Search for the cell housing the specified text and yield its (x, y) center coordinate. 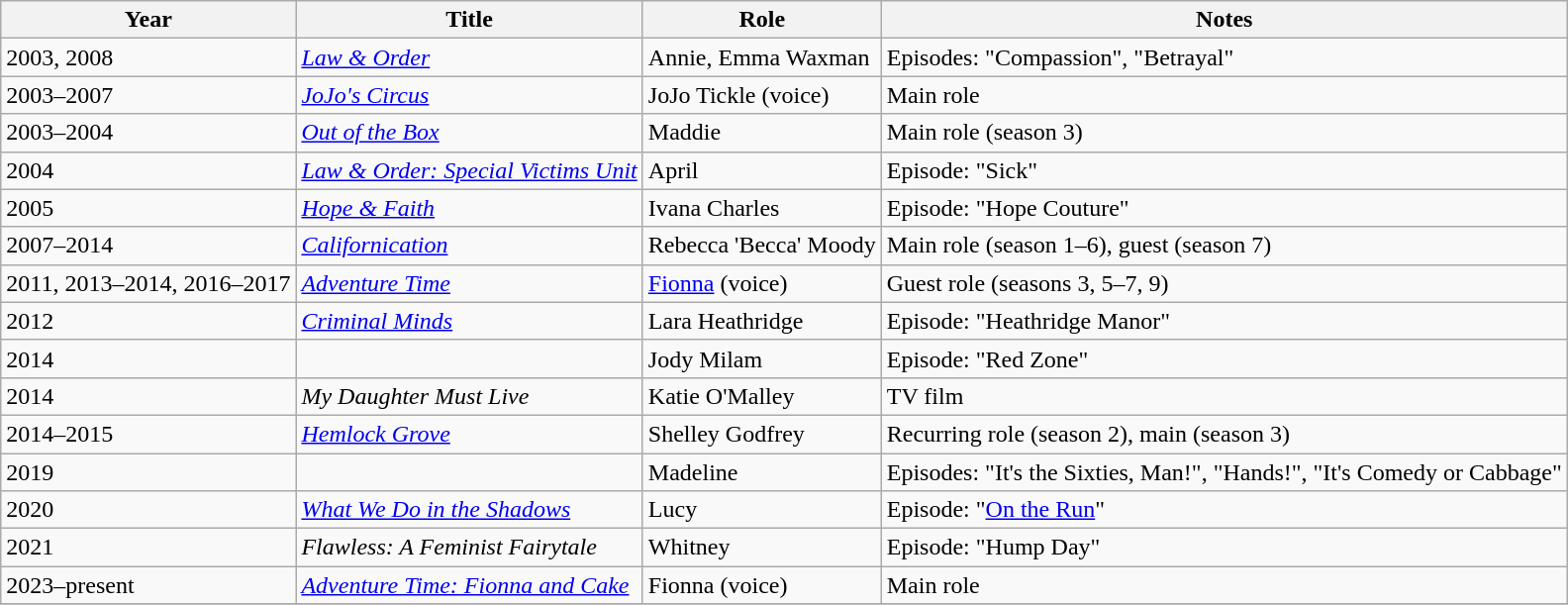
What We Do in the Shadows (469, 510)
Law & Order (469, 57)
2003–2004 (148, 133)
Guest role (seasons 3, 5–7, 9) (1224, 283)
Main role (season 3) (1224, 133)
Hemlock Grove (469, 434)
2021 (148, 548)
Katie O'Malley (762, 396)
2019 (148, 472)
Whitney (762, 548)
Adventure Time: Fionna and Cake (469, 585)
Episode: "Sick" (1224, 170)
Main role (season 1–6), guest (season 7) (1224, 246)
Maddie (762, 133)
Lucy (762, 510)
Lara Heathridge (762, 321)
2014–2015 (148, 434)
Episode: "Heathridge Manor" (1224, 321)
JoJo Tickle (voice) (762, 95)
2005 (148, 208)
Annie, Emma Waxman (762, 57)
Episode: "Hope Couture" (1224, 208)
Criminal Minds (469, 321)
Title (469, 20)
Episode: "Red Zone" (1224, 358)
Californication (469, 246)
Recurring role (season 2), main (season 3) (1224, 434)
Adventure Time (469, 283)
TV film (1224, 396)
Role (762, 20)
2003, 2008 (148, 57)
2020 (148, 510)
2012 (148, 321)
Law & Order: Special Victims Unit (469, 170)
Madeline (762, 472)
2003–2007 (148, 95)
2004 (148, 170)
Episode: "On the Run" (1224, 510)
Ivana Charles (762, 208)
Flawless: A Feminist Fairytale (469, 548)
2023–present (148, 585)
2007–2014 (148, 246)
Year (148, 20)
Hope & Faith (469, 208)
Shelley Godfrey (762, 434)
2011, 2013–2014, 2016–2017 (148, 283)
Out of the Box (469, 133)
April (762, 170)
Episode: "Hump Day" (1224, 548)
JoJo's Circus (469, 95)
Episodes: "It's the Sixties, Man!", "Hands!", "It's Comedy or Cabbage" (1224, 472)
Jody Milam (762, 358)
My Daughter Must Live (469, 396)
Notes (1224, 20)
Rebecca 'Becca' Moody (762, 246)
Episodes: "Compassion", "Betrayal" (1224, 57)
